Return the (x, y) coordinate for the center point of the cell that contains the specified text.  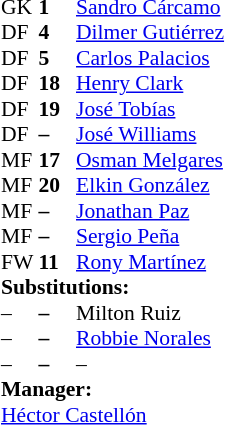
Milton Ruiz (150, 313)
Osman Melgares (150, 160)
José Williams (150, 135)
20 (57, 185)
Manager: (112, 389)
5 (57, 58)
11 (57, 262)
17 (57, 160)
Jonathan Paz (150, 211)
Substitutions: (112, 287)
Carlos Palacios (150, 58)
FW (20, 262)
Sergio Peña (150, 237)
4 (57, 33)
Henry Clark (150, 83)
19 (57, 109)
Rony Martínez (150, 262)
José Tobías (150, 109)
Elkin González (150, 185)
Dilmer Gutiérrez (150, 33)
18 (57, 83)
Robbie Norales (150, 339)
